Identify which cell holds the provided text, then report its (X, Y) central coordinate. 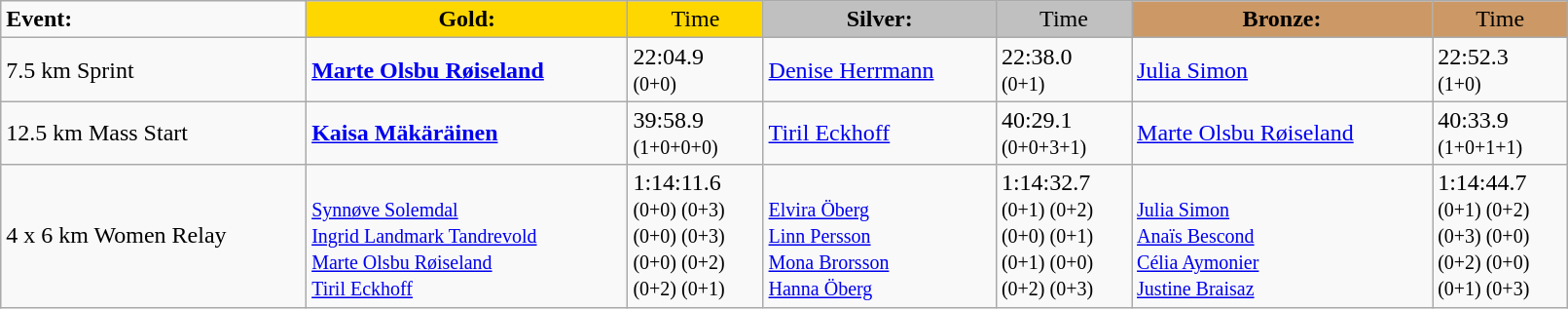
4 x 6 km Women Relay (154, 236)
1:14:44.7(0+1) (0+2)(0+3) (0+0)(0+2) (0+0)(0+1) (0+3) (1501, 236)
Julia SimonAnaïs BescondCélia AymonierJustine Braisaz (1283, 236)
39:58.9(1+0+0+0) (695, 133)
Synnøve SolemdalIngrid Landmark TandrevoldMarte Olsbu RøiselandTiril Eckhoff (467, 236)
Julia Simon (1283, 70)
22:52.3(1+0) (1501, 70)
Elvira ÖbergLinn PerssonMona BrorssonHanna Öberg (880, 236)
1:14:11.6(0+0) (0+3)(0+0) (0+3)(0+0) (0+2)(0+2) (0+1) (695, 236)
7.5 km Sprint (154, 70)
Tiril Eckhoff (880, 133)
1:14:32.7(0+1) (0+2)(0+0) (0+1)(0+1) (0+0)(0+2) (0+3) (1063, 236)
Silver: (880, 19)
Event: (154, 19)
Denise Herrmann (880, 70)
40:33.9(1+0+1+1) (1501, 133)
40:29.1(0+0+3+1) (1063, 133)
22:38.0(0+1) (1063, 70)
Kaisa Mäkäräinen (467, 133)
22:04.9(0+0) (695, 70)
Gold: (467, 19)
Bronze: (1283, 19)
12.5 km Mass Start (154, 133)
